Locate the cell with the specified text and output its (x, y) center coordinate. 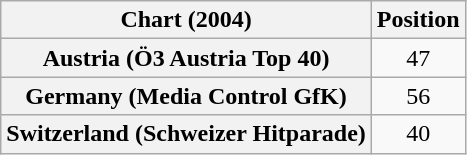
Germany (Media Control GfK) (186, 96)
47 (418, 58)
Switzerland (Schweizer Hitparade) (186, 134)
Position (418, 20)
56 (418, 96)
Austria (Ö3 Austria Top 40) (186, 58)
Chart (2004) (186, 20)
40 (418, 134)
